Capture the cell that displays the provided text and extract its [X, Y] central coordinate. 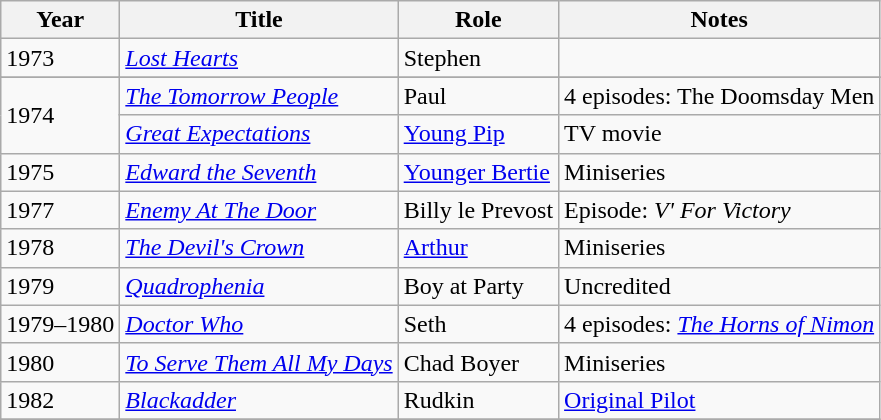
Arthur [478, 248]
Year [60, 20]
Doctor Who [259, 324]
1979 [60, 286]
The Devil's Crown [259, 248]
Quadrophenia [259, 286]
1978 [60, 248]
Boy at Party [478, 286]
1974 [60, 115]
Rudkin [478, 400]
Uncredited [720, 286]
Notes [720, 20]
Title [259, 20]
1980 [60, 362]
Blackadder [259, 400]
Enemy At The Door [259, 210]
Paul [478, 96]
Young Pip [478, 134]
4 episodes: The Horns of Nimon [720, 324]
1975 [60, 172]
1982 [60, 400]
Great Expectations [259, 134]
1977 [60, 210]
To Serve Them All My Days [259, 362]
TV movie [720, 134]
Billy le Prevost [478, 210]
1979–1980 [60, 324]
4 episodes: The Doomsday Men [720, 96]
Edward the Seventh [259, 172]
Role [478, 20]
Episode: V' For Victory [720, 210]
The Tomorrow People [259, 96]
Younger Bertie [478, 172]
Original Pilot [720, 400]
Lost Hearts [259, 58]
Stephen [478, 58]
1973 [60, 58]
Seth [478, 324]
Chad Boyer [478, 362]
